For the text-containing cell, return its midpoint in (x, y) coordinate format. 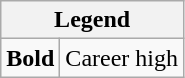
Legend (92, 20)
Bold (30, 58)
Career high (122, 58)
